Extract the (x, y) coordinate from the center of the cell holding the provided text.  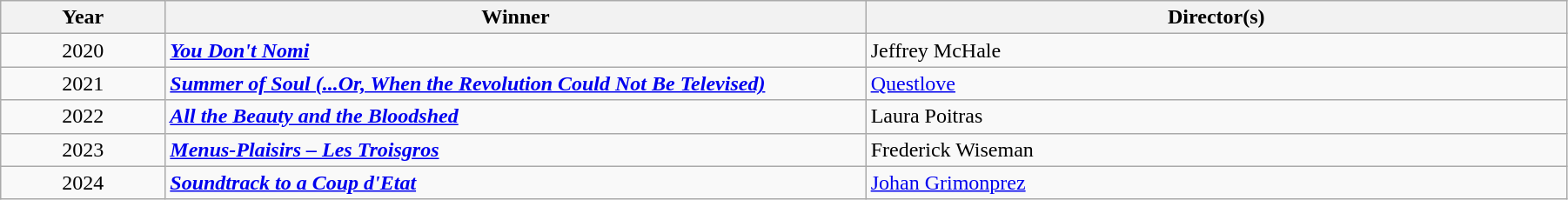
Jeffrey McHale (1216, 50)
2022 (84, 117)
Director(s) (1216, 17)
Frederick Wiseman (1216, 150)
2024 (84, 183)
Winner (515, 17)
You Don't Nomi (515, 50)
Questlove (1216, 83)
Laura Poitras (1216, 117)
Summer of Soul (...Or, When the Revolution Could Not Be Televised) (515, 83)
Year (84, 17)
2020 (84, 50)
Soundtrack to a Coup d'Etat (515, 183)
2021 (84, 83)
Menus-Plaisirs – Les Troisgros (515, 150)
2023 (84, 150)
Johan Grimonprez (1216, 183)
All the Beauty and the Bloodshed (515, 117)
